Return (x, y) of the center of cell containing provided text 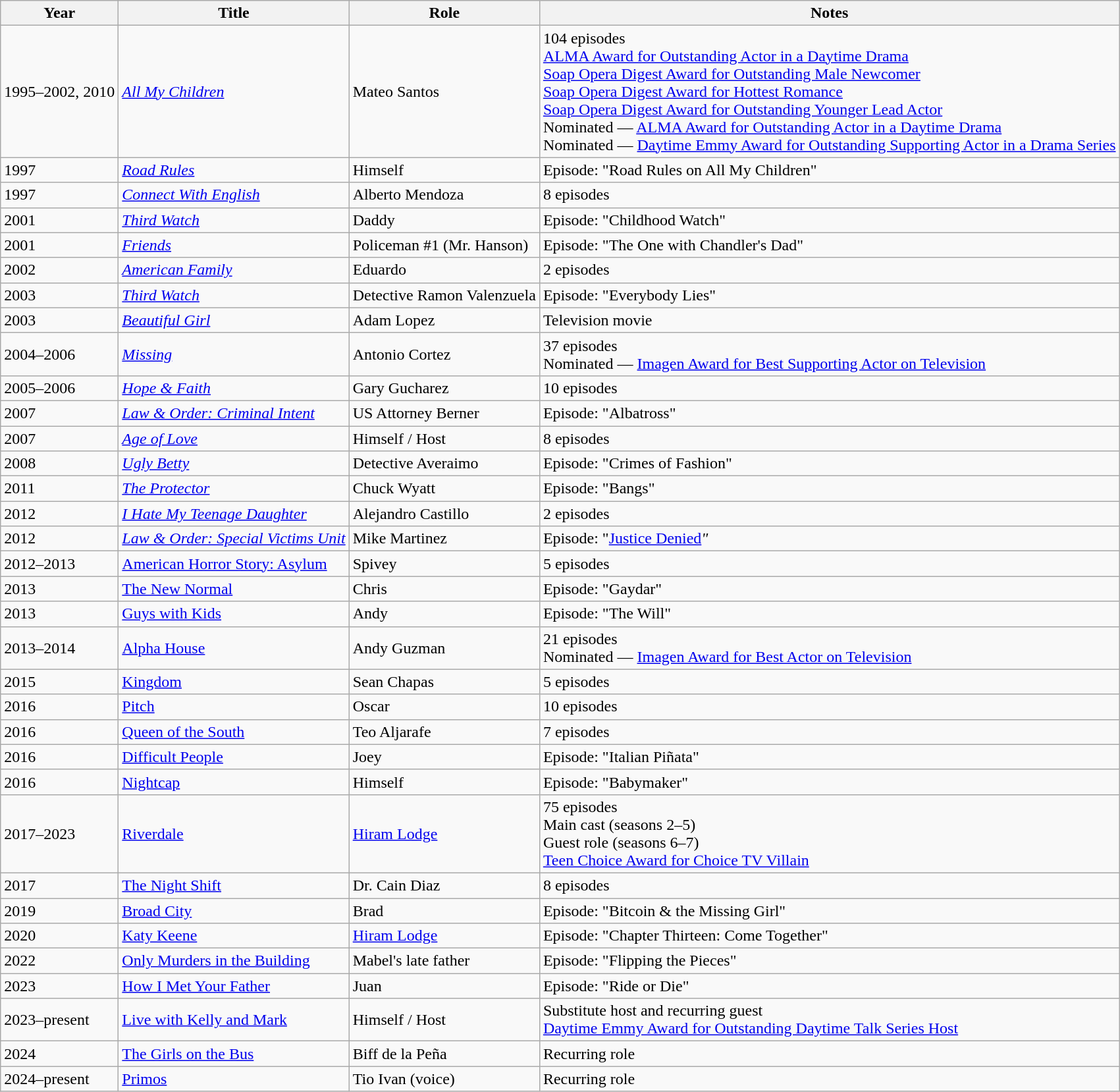
Only Murders in the Building (234, 961)
All My Children (234, 92)
Missing (234, 354)
Detective Averaimo (444, 464)
Mateo Santos (444, 92)
Sean Chapas (444, 682)
Episode: "The One with Chandler's Dad" (830, 245)
75 episodes Main cast (seasons 2–5) Guest role (seasons 6–7) Teen Choice Award for Choice TV Villain (830, 834)
Teo Aljarafe (444, 732)
2017 (59, 885)
2012–2013 (59, 564)
Episode: "Everybody Lies" (830, 295)
2002 (59, 270)
Road Rules (234, 170)
Ugly Betty (234, 464)
Role (444, 13)
Episode: "Flipping the Pieces" (830, 961)
Juan (444, 986)
Episode: "Bangs" (830, 489)
2023 (59, 986)
Episode: "Babymaker" (830, 782)
The Night Shift (234, 885)
2017–2023 (59, 834)
Detective Ramon Valenzuela (444, 295)
Guys with Kids (234, 614)
Eduardo (444, 270)
2008 (59, 464)
Episode: "Bitcoin & the Missing Girl" (830, 911)
Riverdale (234, 834)
Broad City (234, 911)
Episode: "Crimes of Fashion" (830, 464)
Adam Lopez (444, 320)
Episode: "Justice Denied" (830, 539)
The Girls on the Bus (234, 1054)
Alpha House (234, 648)
Episode: "The Will" (830, 614)
Gary Gucharez (444, 388)
2004–2006 (59, 354)
Andy Guzman (444, 648)
Katy Keene (234, 936)
Live with Kelly and Mark (234, 1020)
2013–2014 (59, 648)
I Hate My Teenage Daughter (234, 514)
American Horror Story: Asylum (234, 564)
Chris (444, 589)
2024–present (59, 1079)
Mabel's late father (444, 961)
Law & Order: Special Victims Unit (234, 539)
Episode: "Road Rules on All My Children" (830, 170)
Title (234, 13)
Daddy (444, 220)
American Family (234, 270)
21 episodes Nominated — Imagen Award for Best Actor on Television (830, 648)
Queen of the South (234, 732)
Brad (444, 911)
Spivey (444, 564)
7 episodes (830, 732)
37 episodes Nominated — Imagen Award for Best Supporting Actor on Television (830, 354)
US Attorney Berner (444, 413)
Episode: "Chapter Thirteen: Come Together" (830, 936)
Tio Ivan (voice) (444, 1079)
Episode: "Gaydar" (830, 589)
How I Met Your Father (234, 986)
Primos (234, 1079)
Chuck Wyatt (444, 489)
Pitch (234, 707)
Year (59, 13)
2015 (59, 682)
Joey (444, 757)
2019 (59, 911)
Episode: "Albatross" (830, 413)
Friends (234, 245)
Andy (444, 614)
Law & Order: Criminal Intent (234, 413)
Substitute host and recurring guest Daytime Emmy Award for Outstanding Daytime Talk Series Host (830, 1020)
The New Normal (234, 589)
Mike Martinez (444, 539)
Alberto Mendoza (444, 195)
Episode: "Ride or Die" (830, 986)
2020 (59, 936)
Policeman #1 (Mr. Hanson) (444, 245)
Age of Love (234, 438)
2023–present (59, 1020)
Hope & Faith (234, 388)
The Protector (234, 489)
2024 (59, 1054)
Dr. Cain Diaz (444, 885)
Connect With English (234, 195)
2005–2006 (59, 388)
Episode: "Italian Piñata" (830, 757)
2011 (59, 489)
Notes (830, 13)
2022 (59, 961)
Biff de la Peña (444, 1054)
Beautiful Girl (234, 320)
Episode: "Childhood Watch" (830, 220)
Alejandro Castillo (444, 514)
1995–2002, 2010 (59, 92)
Oscar (444, 707)
Antonio Cortez (444, 354)
Kingdom (234, 682)
Difficult People (234, 757)
Television movie (830, 320)
Nightcap (234, 782)
